Return the (x, y) coordinate for the center point of the cell that contains the specified text.  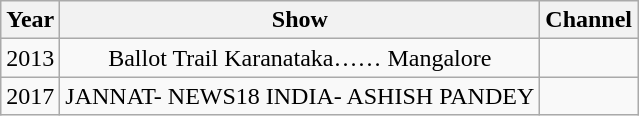
Ballot Trail Karanataka…… Mangalore (300, 58)
JANNAT- NEWS18 INDIA- ASHISH PANDEY (300, 96)
Show (300, 20)
Channel (589, 20)
2013 (30, 58)
2017 (30, 96)
Year (30, 20)
